Extract the [X, Y] coordinate from the center of the cell holding the provided text.  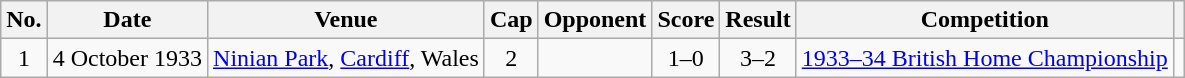
Score [686, 20]
Ninian Park, Cardiff, Wales [346, 58]
1–0 [686, 58]
Venue [346, 20]
Result [758, 20]
Cap [511, 20]
Opponent [595, 20]
4 October 1933 [127, 58]
1933–34 British Home Championship [984, 58]
No. [24, 20]
1 [24, 58]
2 [511, 58]
3–2 [758, 58]
Date [127, 20]
Competition [984, 20]
